Output the [X, Y] coordinate of the center of the cell containing the given text.  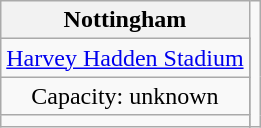
Nottingham [125, 20]
Harvey Hadden Stadium [125, 58]
Capacity: unknown [125, 96]
